Pinpoint the cell where the given text exists, returning its (X, Y) midpoint coordinate. 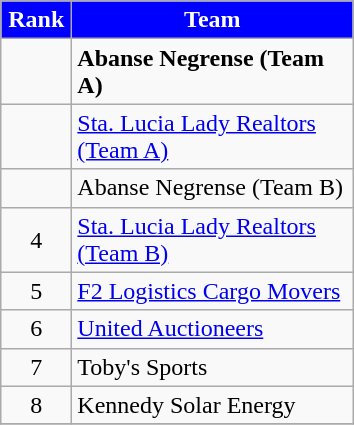
United Auctioneers (212, 329)
4 (36, 240)
Rank (36, 20)
5 (36, 291)
7 (36, 367)
Sta. Lucia Lady Realtors (Team A) (212, 136)
F2 Logistics Cargo Movers (212, 291)
6 (36, 329)
Sta. Lucia Lady Realtors (Team B) (212, 240)
8 (36, 405)
Team (212, 20)
Toby's Sports (212, 367)
Abanse Negrense (Team A) (212, 72)
Kennedy Solar Energy (212, 405)
Abanse Negrense (Team B) (212, 188)
